Scan for the cell matching the given text and deliver its [X, Y] coordinate at center. 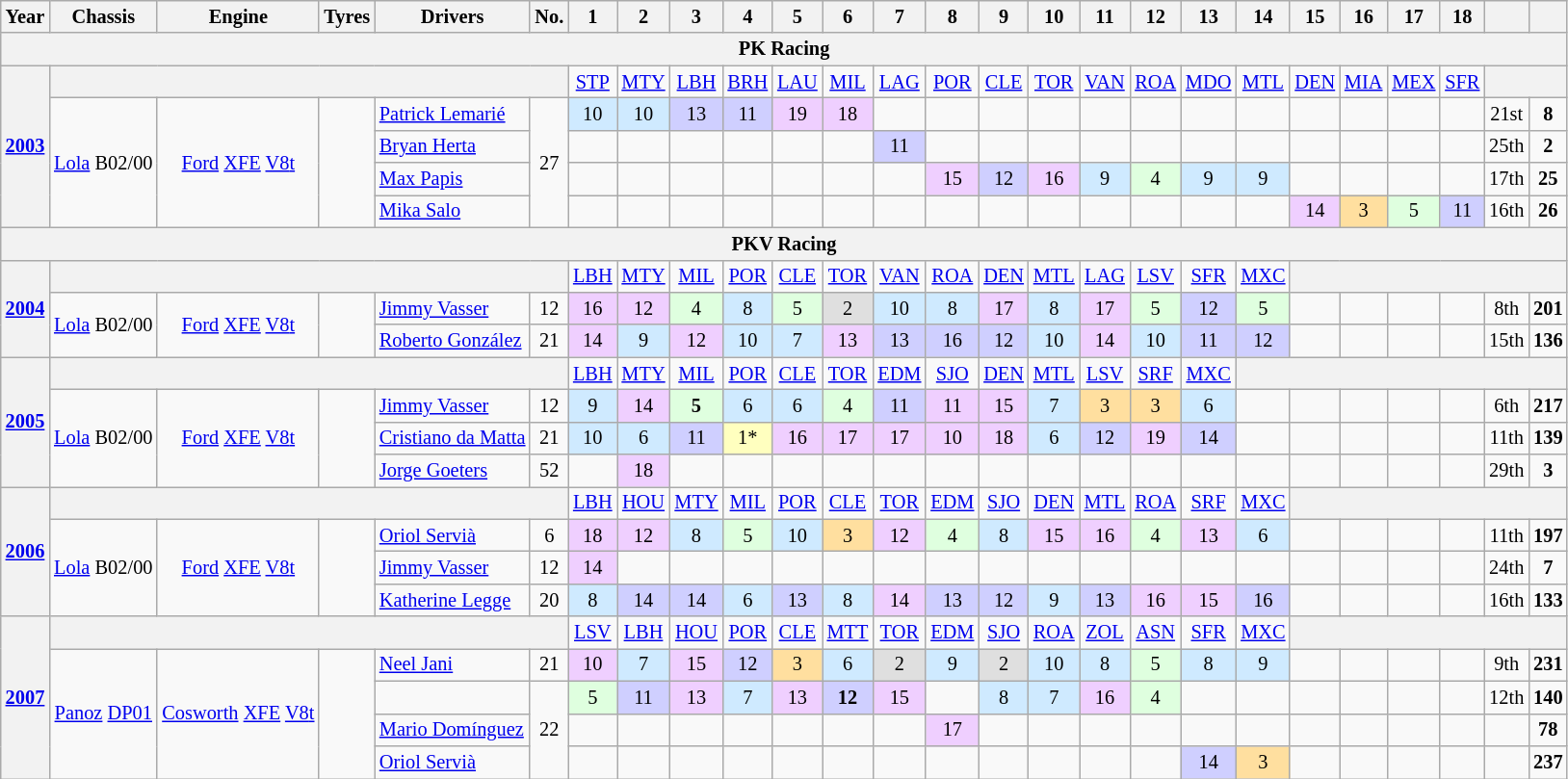
Roberto González [453, 341]
20 [549, 600]
217 [1548, 405]
MDO [1208, 82]
Tyres [347, 16]
201 [1548, 308]
Jorge Goeters [453, 471]
27 [549, 162]
MIA [1364, 82]
Mika Salo [453, 211]
78 [1548, 730]
PK Racing [784, 49]
22 [549, 730]
2007 [25, 697]
6th [1506, 405]
1 [592, 16]
139 [1548, 438]
197 [1548, 535]
25th [1506, 146]
21st [1506, 114]
Engine [238, 16]
2004 [25, 308]
12th [1506, 697]
ZOL [1106, 633]
140 [1548, 697]
Bryan Herta [453, 146]
PKV Racing [784, 244]
Cosworth XFE V8t [238, 713]
26 [1548, 211]
Max Papis [453, 179]
1* [747, 438]
2005 [25, 422]
ASN [1156, 633]
Cristiano da Matta [453, 438]
29th [1506, 471]
Panoz DP01 [103, 713]
231 [1548, 664]
Katherine Legge [453, 600]
52 [549, 471]
17th [1506, 179]
Drivers [453, 16]
No. [549, 16]
LAU [797, 82]
Year [25, 16]
9th [1506, 664]
8th [1506, 308]
133 [1548, 600]
Patrick Lemarié [453, 114]
Mario Domínguez [453, 730]
25 [1548, 179]
2003 [25, 146]
237 [1548, 762]
Neel Jani [453, 664]
MEX [1414, 82]
2006 [25, 551]
MTT [848, 633]
STP [592, 82]
136 [1548, 341]
BRH [747, 82]
24th [1506, 567]
15th [1506, 341]
Chassis [103, 16]
